Pinpoint the cell where the given text exists, returning its (X, Y) midpoint coordinate. 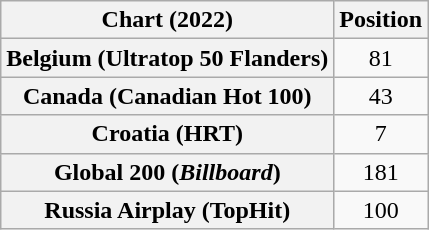
81 (381, 58)
Chart (2022) (168, 20)
181 (381, 172)
43 (381, 96)
Russia Airplay (TopHit) (168, 210)
Global 200 (Billboard) (168, 172)
7 (381, 134)
100 (381, 210)
Belgium (Ultratop 50 Flanders) (168, 58)
Position (381, 20)
Canada (Canadian Hot 100) (168, 96)
Croatia (HRT) (168, 134)
